Return the [x, y] coordinate for the center point of the cell that contains the specified text.  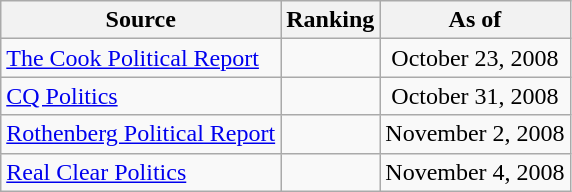
CQ Politics [141, 96]
October 23, 2008 [475, 58]
Real Clear Politics [141, 172]
Ranking [330, 20]
November 2, 2008 [475, 134]
October 31, 2008 [475, 96]
The Cook Political Report [141, 58]
As of [475, 20]
Rothenberg Political Report [141, 134]
Source [141, 20]
November 4, 2008 [475, 172]
